Search for the cell housing the specified text and yield its (X, Y) center coordinate. 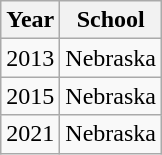
Year (30, 20)
School (111, 20)
2013 (30, 58)
2021 (30, 134)
2015 (30, 96)
